Return (X, Y) of the center of cell containing provided text 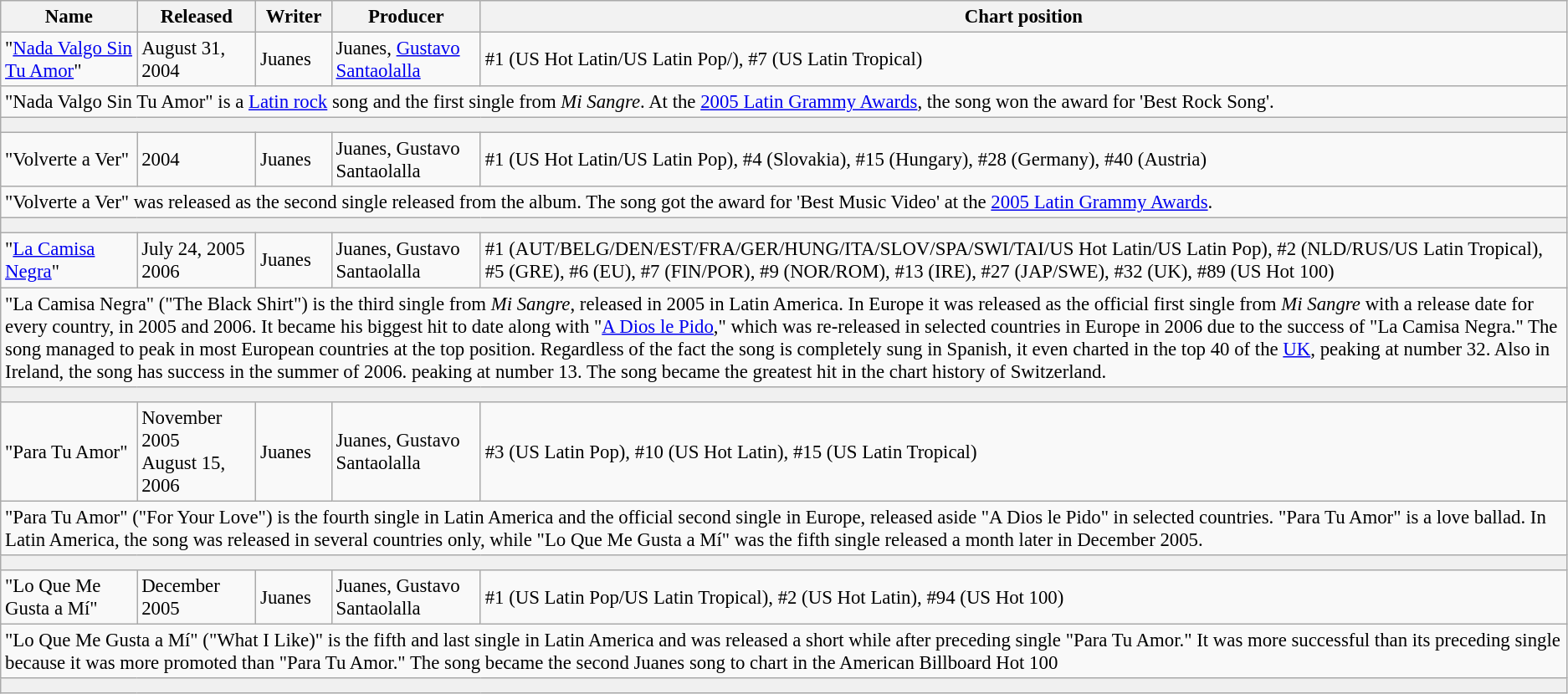
#3 (US Latin Pop), #10 (US Hot Latin), #15 (US Latin Tropical) (1023, 452)
#1 (US Hot Latin/US Latin Pop/), #7 (US Latin Tropical) (1023, 60)
Released (197, 17)
Producer (406, 17)
Name (69, 17)
Writer (294, 17)
#1 (US Latin Pop/US Latin Tropical), #2 (US Hot Latin), #94 (US Hot 100) (1023, 597)
"La Camisa Negra" (69, 261)
Chart position (1023, 17)
"Volverte a Ver" (69, 161)
"Lo Que Me Gusta a Mí" (69, 597)
November 2005August 15, 2006 (197, 452)
August 31, 2004 (197, 60)
"Nada Valgo Sin Tu Amor" (69, 60)
December 2005 (197, 597)
2004 (197, 161)
July 24, 20052006 (197, 261)
#1 (US Hot Latin/US Latin Pop), #4 (Slovakia), #15 (Hungary), #28 (Germany), #40 (Austria) (1023, 161)
"Para Tu Amor" (69, 452)
